Extract the [x, y] coordinate from the center of the cell holding the provided text.  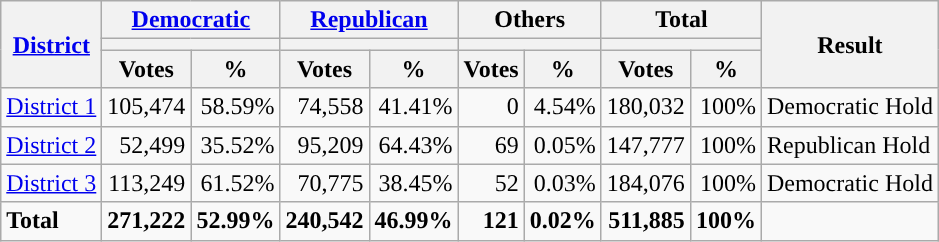
121 [491, 221]
95,209 [324, 145]
70,775 [324, 183]
0.02% [562, 221]
46.99% [414, 221]
511,885 [646, 221]
180,032 [646, 107]
0 [491, 107]
Republican [369, 20]
52,499 [146, 145]
Democratic [191, 20]
74,558 [324, 107]
147,777 [646, 145]
35.52% [236, 145]
District 1 [52, 107]
105,474 [146, 107]
0.05% [562, 145]
52.99% [236, 221]
52 [491, 183]
271,222 [146, 221]
113,249 [146, 183]
Result [850, 44]
District [52, 44]
58.59% [236, 107]
Republican Hold [850, 145]
0.03% [562, 183]
Others [530, 20]
69 [491, 145]
41.41% [414, 107]
64.43% [414, 145]
38.45% [414, 183]
61.52% [236, 183]
4.54% [562, 107]
184,076 [646, 183]
240,542 [324, 221]
District 3 [52, 183]
District 2 [52, 145]
